Detect which cell encompasses the target text, then output its (X, Y) center coordinate. 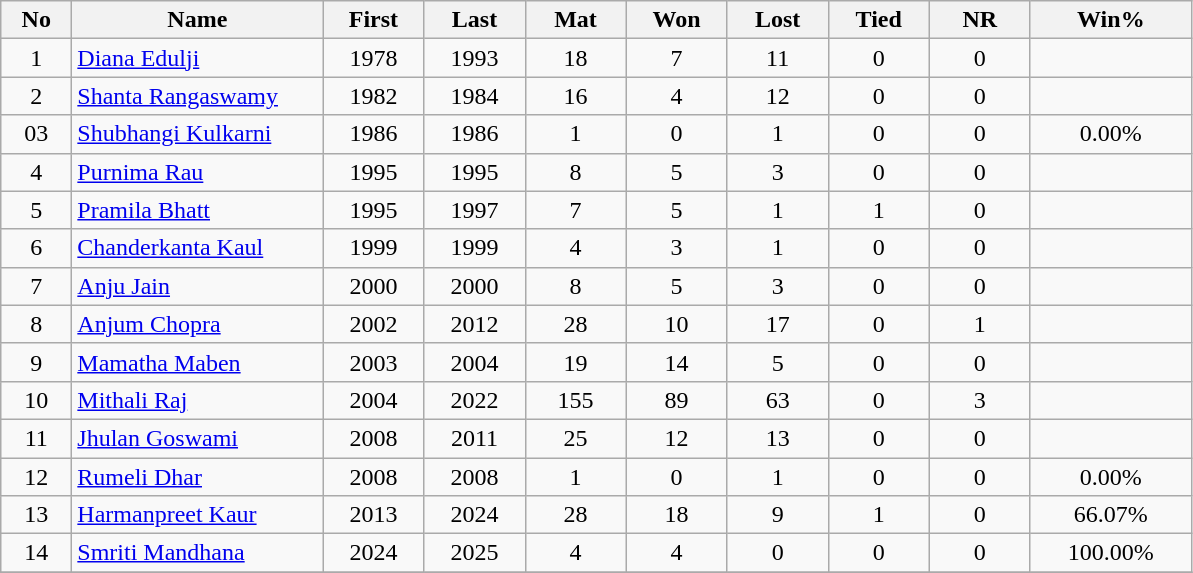
NR (980, 20)
Smriti Mandhana (198, 553)
63 (778, 400)
1984 (474, 96)
Pramila Bhatt (198, 210)
Mithali Raj (198, 400)
Harmanpreet Kaur (198, 515)
2022 (474, 400)
100.00% (1110, 553)
25 (576, 438)
No (36, 20)
2013 (374, 515)
1982 (374, 96)
6 (36, 248)
2002 (374, 324)
Won (676, 20)
03 (36, 134)
Anjum Chopra (198, 324)
2012 (474, 324)
Last (474, 20)
17 (778, 324)
2011 (474, 438)
Name (198, 20)
2003 (374, 362)
First (374, 20)
1997 (474, 210)
Win% (1110, 20)
1978 (374, 58)
Shubhangi Kulkarni (198, 134)
Lost (778, 20)
155 (576, 400)
2025 (474, 553)
Mat (576, 20)
Purnima Rau (198, 172)
Jhulan Goswami (198, 438)
Diana Edulji (198, 58)
Tied (878, 20)
66.07% (1110, 515)
Shanta Rangaswamy (198, 96)
1993 (474, 58)
16 (576, 96)
Mamatha Maben (198, 362)
Rumeli Dhar (198, 477)
89 (676, 400)
2 (36, 96)
Anju Jain (198, 286)
Chanderkanta Kaul (198, 248)
19 (576, 362)
